From the cell containing the given text, extract its center point as (X, Y) coordinate. 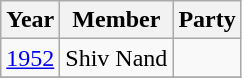
Shiv Nand (116, 58)
Party (207, 20)
Member (116, 20)
1952 (30, 58)
Year (30, 20)
